Detect which cell encompasses the target text, then output its [x, y] center coordinate. 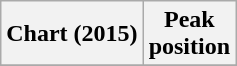
Chart (2015) [72, 34]
Peak position [189, 34]
